Scan for the cell matching the given text and deliver its (x, y) coordinate at center. 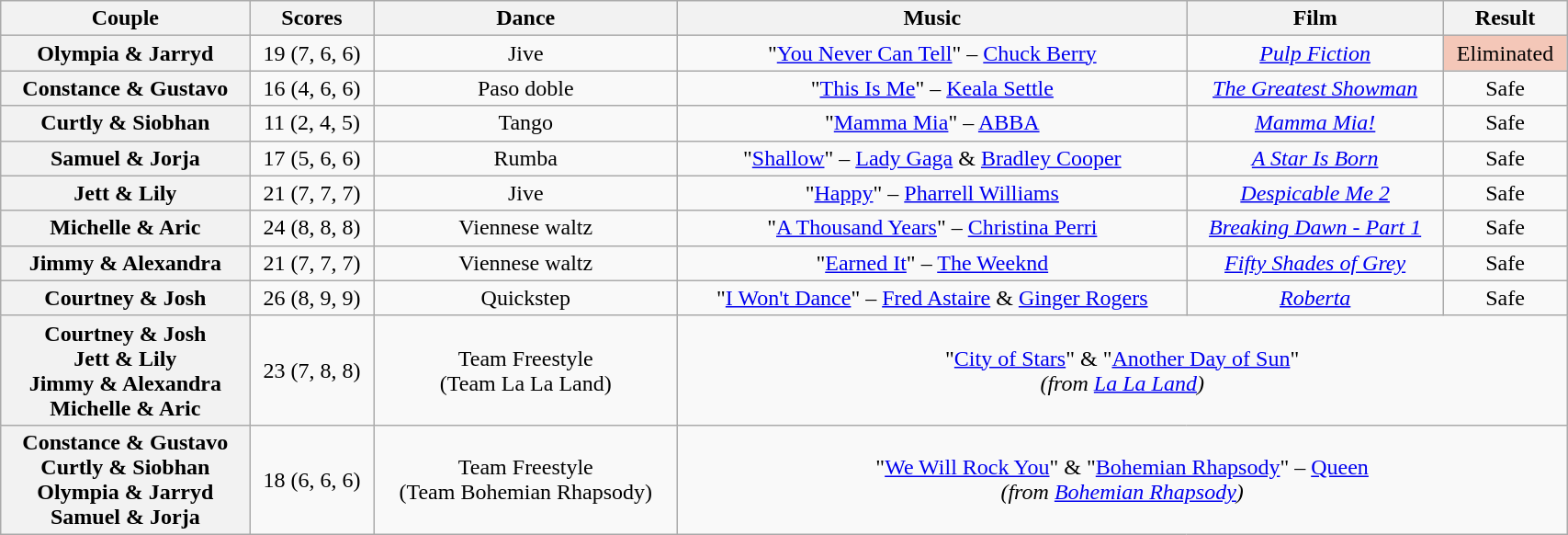
18 (6, 6, 6) (312, 480)
Olympia & Jarryd (125, 53)
Dance (525, 18)
Jimmy & Alexandra (125, 263)
Samuel & Jorja (125, 158)
Quickstep (525, 298)
Despicable Me 2 (1315, 193)
Tango (525, 123)
11 (2, 4, 5) (312, 123)
Courtney & Josh (125, 298)
Film (1315, 18)
Scores (312, 18)
Music (932, 18)
Couple (125, 18)
23 (7, 8, 8) (312, 370)
19 (7, 6, 6) (312, 53)
The Greatest Showman (1315, 88)
Paso doble (525, 88)
Result (1505, 18)
Courtney & JoshJett & LilyJimmy & AlexandraMichelle & Aric (125, 370)
Eliminated (1505, 53)
17 (5, 6, 6) (312, 158)
"Earned It" – The Weeknd (932, 263)
Fifty Shades of Grey (1315, 263)
Team Freestyle(Team La La Land) (525, 370)
A Star Is Born (1315, 158)
Curtly & Siobhan (125, 123)
Mamma Mia! (1315, 123)
"We Will Rock You" & "Bohemian Rhapsody" – Queen(from Bohemian Rhapsody) (1122, 480)
Constance & Gustavo (125, 88)
"I Won't Dance" – Fred Astaire & Ginger Rogers (932, 298)
"City of Stars" & "Another Day of Sun"(from La La Land) (1122, 370)
Roberta (1315, 298)
16 (4, 6, 6) (312, 88)
Team Freestyle(Team Bohemian Rhapsody) (525, 480)
26 (8, 9, 9) (312, 298)
Jett & Lily (125, 193)
"A Thousand Years" – Christina Perri (932, 228)
Constance & GustavoCurtly & SiobhanOlympia & JarrydSamuel & Jorja (125, 480)
Michelle & Aric (125, 228)
"This Is Me" – Keala Settle (932, 88)
Breaking Dawn - Part 1 (1315, 228)
Pulp Fiction (1315, 53)
"Happy" – Pharrell Williams (932, 193)
24 (8, 8, 8) (312, 228)
Rumba (525, 158)
"You Never Can Tell" – Chuck Berry (932, 53)
"Mamma Mia" – ABBA (932, 123)
"Shallow" – Lady Gaga & Bradley Cooper (932, 158)
